Determine the [X, Y] coordinate at the center of the cell enclosing the given text.  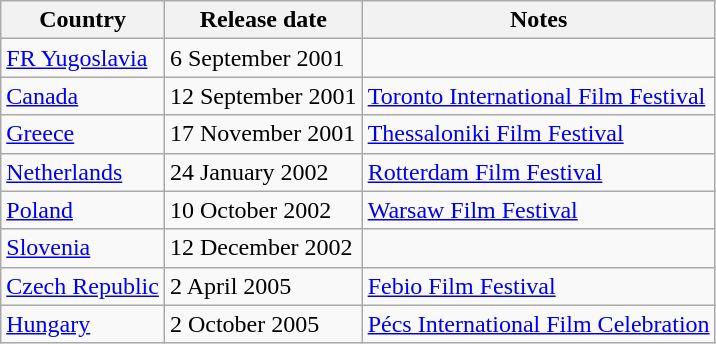
Czech Republic [83, 286]
12 December 2002 [263, 248]
Febio Film Festival [538, 286]
Netherlands [83, 172]
Release date [263, 20]
6 September 2001 [263, 58]
2 April 2005 [263, 286]
24 January 2002 [263, 172]
10 October 2002 [263, 210]
17 November 2001 [263, 134]
Country [83, 20]
Toronto International Film Festival [538, 96]
Greece [83, 134]
Canada [83, 96]
2 October 2005 [263, 324]
Warsaw Film Festival [538, 210]
12 September 2001 [263, 96]
Hungary [83, 324]
Thessaloniki Film Festival [538, 134]
Rotterdam Film Festival [538, 172]
FR Yugoslavia [83, 58]
Poland [83, 210]
Slovenia [83, 248]
Pécs International Film Celebration [538, 324]
Notes [538, 20]
